Identify which cell holds the provided text, then report its (X, Y) central coordinate. 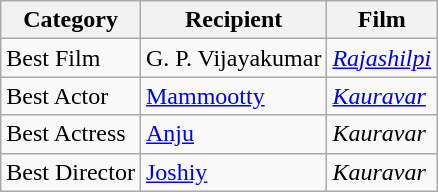
Best Film (71, 58)
Best Actor (71, 96)
Anju (233, 134)
Mammootty (233, 96)
G. P. Vijayakumar (233, 58)
Best Actress (71, 134)
Rajashilpi (382, 58)
Category (71, 20)
Film (382, 20)
Recipient (233, 20)
Joshiy (233, 172)
Best Director (71, 172)
